Locate the cell with the specified text and output its (x, y) center coordinate. 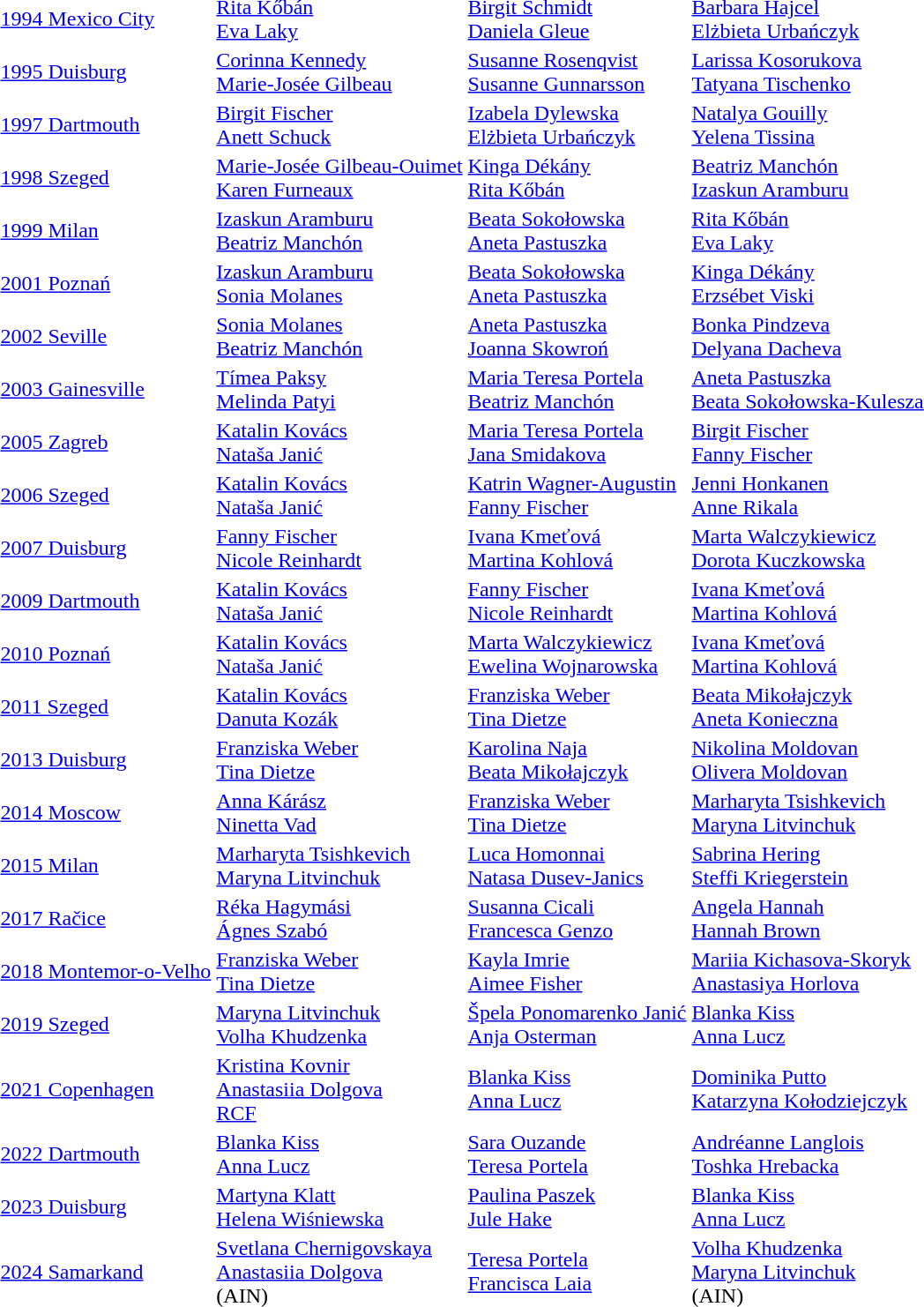
Marharyta TsishkevichMaryna Litvinchuk (339, 866)
Katalin KovácsDanuta Kozák (339, 707)
Kristina KovnirAnastasiia Dolgova RCF (339, 1089)
Marie-Josée Gilbeau-OuimetKaren Furneaux (339, 178)
Maria Teresa PortelaBeatriz Manchón (577, 390)
Paulina PaszekJule Hake (577, 1206)
Martyna KlattHelena Wiśniewska (339, 1206)
Izabela DylewskaElżbieta Urbańczyk (577, 125)
Sara OuzandeTeresa Portela (577, 1154)
Marta WalczykiewiczEwelina Wojnarowska (577, 654)
Maria Teresa PortelaJana Smidakova (577, 443)
Tímea PaksyMelinda Patyi (339, 390)
Luca HomonnaiNatasa Dusev-Janics (577, 866)
Kinga DékányRita Kőbán (577, 178)
Réka HagymásiÁgnes Szabó (339, 919)
Anna KárászNinetta Vad (339, 813)
Susanna CicaliFrancesca Genzo (577, 919)
Karolina NajaBeata Mikołajczyk (577, 760)
Birgit FischerAnett Schuck (339, 125)
Izaskun AramburuSonia Molanes (339, 284)
Kayla ImrieAimee Fisher (577, 972)
Susanne RosenqvistSusanne Gunnarsson (577, 72)
Ivana KmeťováMartina Kohlová (577, 549)
Corinna KennedyMarie-Josée Gilbeau (339, 72)
Maryna LitvinchukVolha Khudzenka (339, 1025)
Aneta PastuszkaJoanna Skowroń (577, 337)
Izaskun AramburuBeatriz Manchón (339, 231)
Špela Ponomarenko JanićAnja Osterman (577, 1025)
Katrin Wagner-AugustinFanny Fischer (577, 496)
Sonia MolanesBeatriz Manchón (339, 337)
